Detect which cell encompasses the target text, then output its (X, Y) center coordinate. 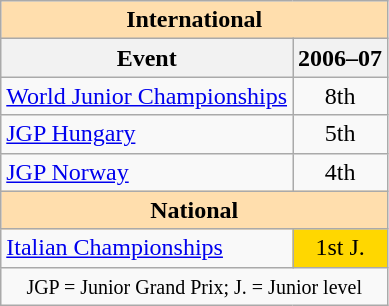
JGP Norway (147, 172)
5th (340, 134)
JGP Hungary (147, 134)
4th (340, 172)
International (194, 20)
World Junior Championships (147, 96)
2006–07 (340, 58)
8th (340, 96)
1st J. (340, 248)
JGP = Junior Grand Prix; J. = Junior level (194, 286)
Italian Championships (147, 248)
Event (147, 58)
National (194, 210)
